Return the (X, Y) coordinate for the center point of the cell that contains the specified text.  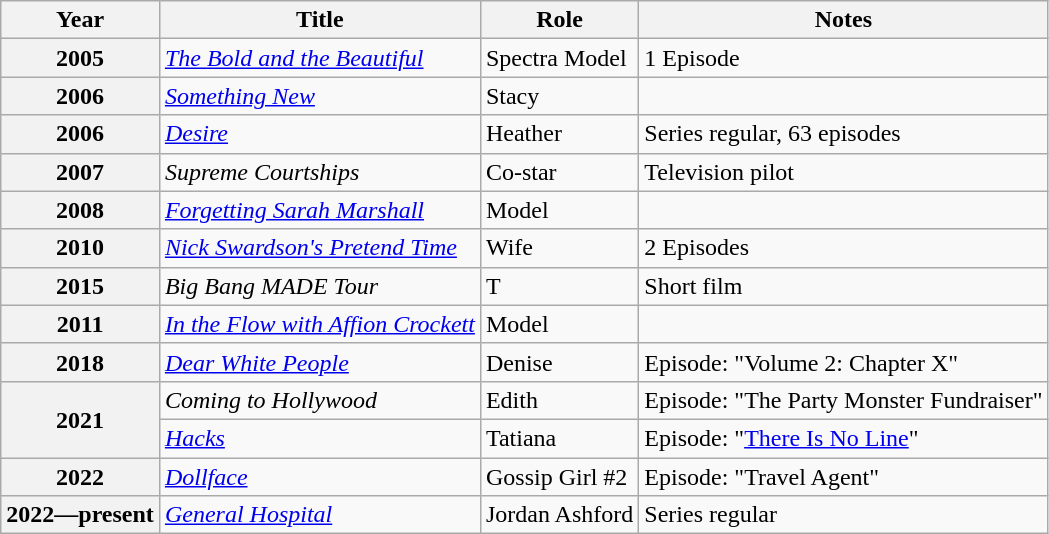
2011 (80, 324)
Co-star (559, 172)
Dollface (320, 477)
2 Episodes (844, 248)
Television pilot (844, 172)
Year (80, 20)
Dear White People (320, 362)
Gossip Girl #2 (559, 477)
Edith (559, 400)
1 Episode (844, 58)
Episode: "The Party Monster Fundraiser" (844, 400)
Tatiana (559, 438)
Wife (559, 248)
T (559, 286)
Stacy (559, 96)
2022—present (80, 515)
Spectra Model (559, 58)
Desire (320, 134)
2005 (80, 58)
Series regular, 63 episodes (844, 134)
Title (320, 20)
Hacks (320, 438)
Role (559, 20)
General Hospital (320, 515)
Denise (559, 362)
In the Flow with Affion Crockett (320, 324)
Nick Swardson's Pretend Time (320, 248)
Episode: "Volume 2: Chapter X" (844, 362)
Forgetting Sarah Marshall (320, 210)
Heather (559, 134)
2010 (80, 248)
Series regular (844, 515)
2008 (80, 210)
Coming to Hollywood (320, 400)
2015 (80, 286)
Something New (320, 96)
Supreme Courtships (320, 172)
Big Bang MADE Tour (320, 286)
Notes (844, 20)
Episode: "There Is No Line" (844, 438)
2022 (80, 477)
2007 (80, 172)
Short film (844, 286)
Episode: "Travel Agent" (844, 477)
Jordan Ashford (559, 515)
2021 (80, 419)
2018 (80, 362)
The Bold and the Beautiful (320, 58)
